Determine the [x, y] coordinate at the center of the cell enclosing the given text.  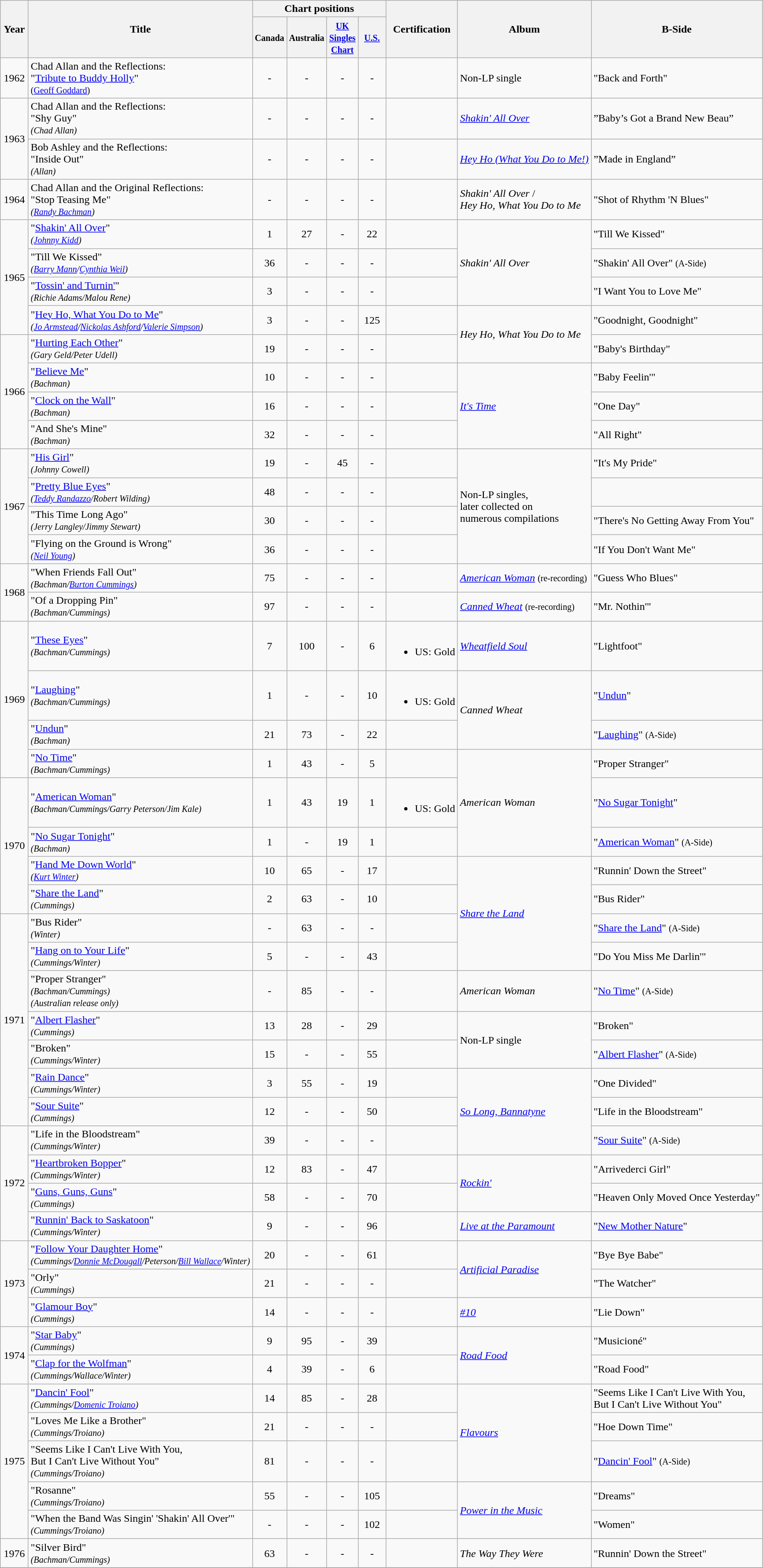
1963 [15, 139]
"Heartbroken Bopper" (Cummings/Winter) [140, 1169]
"Lie Down" [677, 1312]
"American Woman" (Bachman/Cummings/Garry Peterson/Jim Kale) [140, 802]
1976 [15, 1553]
"Hand Me Down World" (Kurt Winter) [140, 870]
"Do You Miss Me Darlin'" [677, 956]
Non-LP singles, later collected on numerous compilations [524, 506]
"Shot of Rhythm 'N Blues" [677, 199]
Bob Ashley and the Reflections: "Inside Out" (Allan) [140, 159]
”Made in England” [677, 159]
"This Time Long Ago" (Jerry Langley/Jimmy Stewart) [140, 520]
Chart positions [319, 9]
1968 [15, 592]
"Orly" (Cummings) [140, 1283]
"Goodnight, Goodnight" [677, 320]
"Bus Rider" (Winter) [140, 927]
"New Mother Nature" [677, 1226]
45 [343, 463]
1970 [15, 845]
"Glamour Boy" (Cummings) [140, 1312]
"Broken" (Cummings/Winter) [140, 1054]
Share the Land [524, 913]
2 [269, 899]
"When the Band Was Singin' 'Shakin' All Over'" (Cummings/Troiano) [140, 1524]
"One Divided" [677, 1083]
Wheatfield Soul [524, 646]
U.S. [372, 37]
Year [15, 29]
"One Day" [677, 406]
"Dancin' Fool" (A-Side) [677, 1461]
"American Woman" (A-Side) [677, 842]
1967 [15, 506]
It's Time [524, 406]
Shakin' All Over / Hey Ho, What You Do to Me [524, 199]
"I Want You to Love Me" [677, 291]
Rockin' [524, 1183]
"Follow Your Daughter Home" (Cummings/Donnie McDougall/Peterson/Bill Wallace/Winter) [140, 1255]
"Share the Land" (A-Side) [677, 927]
Certification [422, 29]
20 [269, 1255]
"Albert Flasher" (Cummings) [140, 1026]
Power in the Music [524, 1510]
"Runnin' Back to Saskatoon" (Cummings/Winter) [140, 1226]
"Baby's Birthday" [677, 349]
Canned Wheat [524, 710]
"Proper Stranger" (Bachman/Cummings)(Australian release only) [140, 991]
"Heaven Only Moved Once Yesterday" [677, 1198]
1973 [15, 1283]
7 [269, 646]
"When Friends Fall Out" (Bachman/Burton Cummings) [140, 578]
1965 [15, 277]
"Women" [677, 1524]
13 [269, 1026]
"Rain Dance" (Cummings/Winter) [140, 1083]
"Undun" (Bachman) [140, 734]
"Till We Kissed" [677, 234]
15 [269, 1054]
1969 [15, 699]
50 [372, 1111]
95 [306, 1340]
Canada [269, 37]
#10 [524, 1312]
"No Sugar Tonight" (Bachman) [140, 842]
Canned Wheat (re-recording) [524, 607]
Hey Ho (What You Do to Me!) [524, 159]
48 [269, 492]
Chad Allan and the Reflections: "Shy Guy" (Chad Allan) [140, 118]
Flavours [524, 1432]
1962 [15, 78]
"No Time" (A-Side) [677, 991]
"Hey Ho, What You Do to Me" (Jo Armstead/Nickolas Ashford/Valerie Simpson) [140, 320]
"Laughing" (Bachman/Cummings) [140, 696]
The Way They Were [524, 1553]
Australia [306, 37]
"Loves Me Like a Brother" (Cummings/Troiano) [140, 1427]
Chad Allan and the Reflections: "Tribute to Buddy Holly" (Geoff Goddard) [140, 78]
American Woman (re-recording) [524, 578]
"The Watcher" [677, 1283]
47 [372, 1169]
1972 [15, 1183]
Hey Ho, What You Do to Me [524, 334]
So Long, Bannatyne [524, 1111]
"Guns, Guns, Guns" (Cummings) [140, 1198]
105 [372, 1496]
Title [140, 29]
"If You Don't Want Me" [677, 550]
1975 [15, 1461]
"Proper Stranger" [677, 764]
96 [372, 1226]
1964 [15, 199]
27 [306, 234]
"Dancin' Fool" (Cummings/Domenic Troiano) [140, 1398]
1974 [15, 1355]
81 [269, 1461]
75 [269, 578]
"Life in the Bloodstream" (Cummings/Winter) [140, 1140]
83 [306, 1169]
102 [372, 1524]
"Seems Like I Can't Live With You,But I Can't Live Without You" (Cummings/Troiano) [140, 1461]
"No Sugar Tonight" [677, 802]
"Dreams" [677, 1496]
UK Singles Chart [343, 37]
"These Eyes" (Bachman/Cummings) [140, 646]
1971 [15, 1019]
"And She's Mine" (Bachman) [140, 435]
"Back and Forth" [677, 78]
"Till We Kissed" (Barry Mann/Cynthia Weil) [140, 262]
"Silver Bird" (Bachman/Cummings) [140, 1553]
97 [269, 607]
"Laughing" (A-Side) [677, 734]
"Baby Feelin'" [677, 377]
Road Food [524, 1355]
"Sour Suite" (Cummings) [140, 1111]
32 [269, 435]
"All Right" [677, 435]
"His Girl" (Johnny Cowell) [140, 463]
"Seems Like I Can't Live With You,But I Can't Live Without You" [677, 1398]
100 [306, 646]
"Guess Who Blues" [677, 578]
"Of a Dropping Pin" (Bachman/Cummings) [140, 607]
"Pretty Blue Eyes" (Teddy Randazzo/Robert Wilding) [140, 492]
"Clock on the Wall" (Bachman) [140, 406]
17 [372, 870]
Chad Allan and the Original Reflections: "Stop Teasing Me" (Randy Bachman) [140, 199]
73 [306, 734]
Artificial Paradise [524, 1269]
"Star Baby" (Cummings) [140, 1340]
"Shakin' All Over" (Johnny Kidd) [140, 234]
"Hang on to Your Life" (Cummings/Winter) [140, 956]
"Life in the Bloodstream" [677, 1111]
65 [306, 870]
"Rosanne" (Cummings/Troiano) [140, 1496]
"Lightfoot" [677, 646]
"Believe Me" (Bachman) [140, 377]
"Sour Suite" (A-Side) [677, 1140]
16 [269, 406]
30 [269, 520]
"Hoe Down Time" [677, 1427]
61 [372, 1255]
"No Time" (Bachman/Cummings) [140, 764]
"There's No Getting Away From You" [677, 520]
"Hurting Each Other" (Gary Geld/Peter Udell) [140, 349]
"Road Food" [677, 1369]
"It's My Pride" [677, 463]
"Broken" [677, 1026]
"Mr. Nothin'" [677, 607]
"Albert Flasher" (A-Side) [677, 1054]
"Bye Bye Babe" [677, 1255]
125 [372, 320]
"Share the Land" (Cummings) [140, 899]
"Flying on the Ground is Wrong" (Neil Young) [140, 550]
"Tossin' and Turnin'" (Richie Adams/Malou Rene) [140, 291]
4 [269, 1369]
"Bus Rider" [677, 899]
1966 [15, 391]
"Musicioné" [677, 1340]
Album [524, 29]
29 [372, 1026]
70 [372, 1198]
58 [269, 1198]
"Clap for the Wolfman" (Cummings/Wallace/Winter) [140, 1369]
”Baby’s Got a Brand New Beau” [677, 118]
"Undun" [677, 696]
"Shakin' All Over" (A-Side) [677, 262]
B-Side [677, 29]
Live at the Paramount [524, 1226]
"Arrivederci Girl" [677, 1169]
